Identify which cell holds the provided text, then report its (x, y) central coordinate. 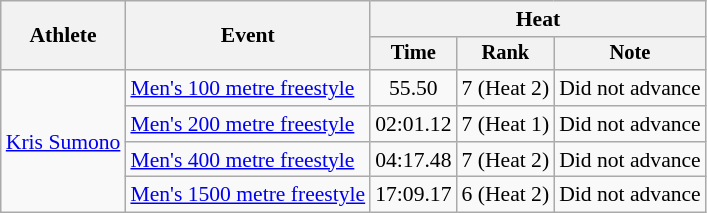
Rank (506, 54)
Athlete (64, 36)
Men's 400 metre freestyle (248, 160)
6 (Heat 2) (506, 195)
55.50 (413, 88)
7 (Heat 1) (506, 124)
17:09.17 (413, 195)
Kris Sumono (64, 141)
Time (413, 54)
Event (248, 36)
04:17.48 (413, 160)
Men's 100 metre freestyle (248, 88)
Men's 1500 metre freestyle (248, 195)
02:01.12 (413, 124)
Heat (538, 19)
Note (630, 54)
Men's 200 metre freestyle (248, 124)
